For the text-containing cell, return its midpoint in (x, y) coordinate format. 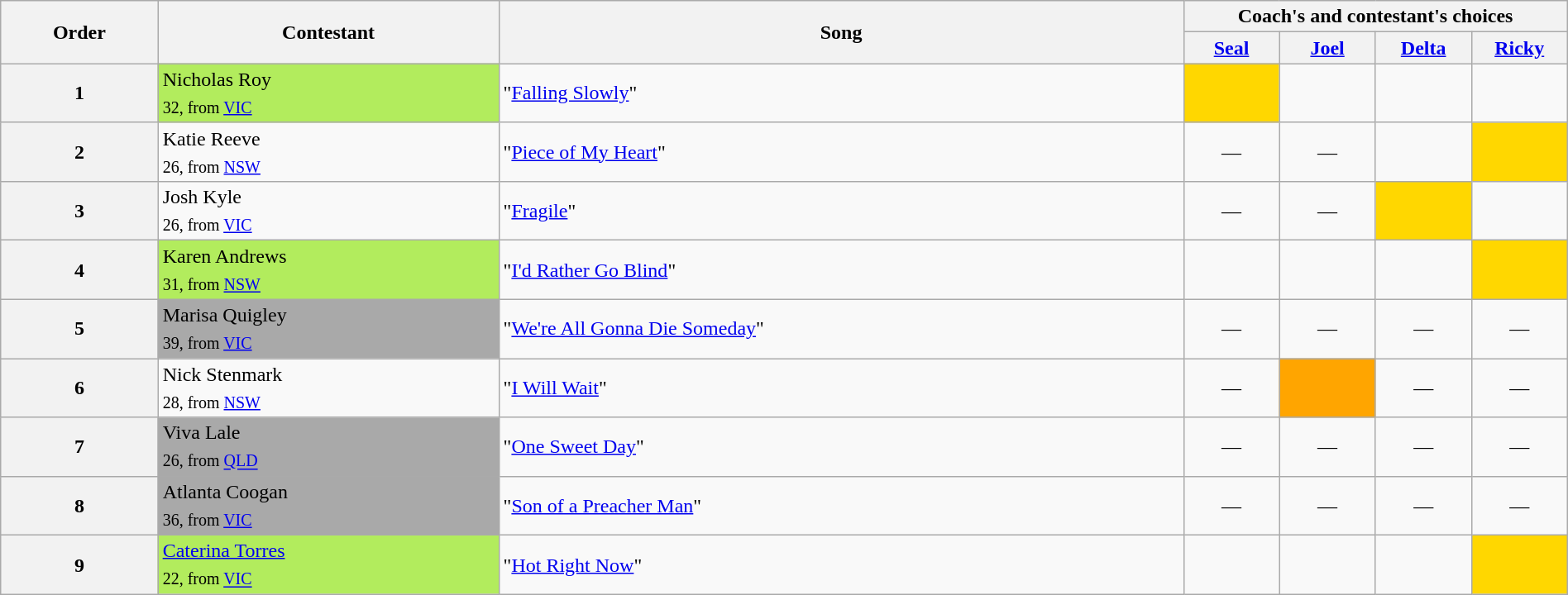
Viva Lale26, from QLD (328, 446)
"Son of a Preacher Man" (841, 506)
Joel (1327, 48)
Caterina Torres22, from VIC (328, 565)
Marisa Quigley39, from VIC (328, 329)
8 (79, 506)
9 (79, 565)
Contestant (328, 32)
"One Sweet Day" (841, 446)
Katie Reeve26, from NSW (328, 152)
"Falling Slowly" (841, 93)
2 (79, 152)
7 (79, 446)
Seal (1231, 48)
Coach's and contestant's choices (1375, 17)
3 (79, 212)
"I Will Wait" (841, 388)
1 (79, 93)
Delta (1423, 48)
Josh Kyle26, from VIC (328, 212)
5 (79, 329)
4 (79, 269)
6 (79, 388)
Ricky (1519, 48)
"Hot Right Now" (841, 565)
"We're All Gonna Die Someday" (841, 329)
Nick Stenmark28, from NSW (328, 388)
Karen Andrews 31, from NSW (328, 269)
Song (841, 32)
"I'd Rather Go Blind" (841, 269)
Nicholas Roy32, from VIC (328, 93)
"Fragile" (841, 212)
"Piece of My Heart" (841, 152)
Order (79, 32)
Atlanta Coogan36, from VIC (328, 506)
